Scan for the cell matching the given text and deliver its [X, Y] coordinate at center. 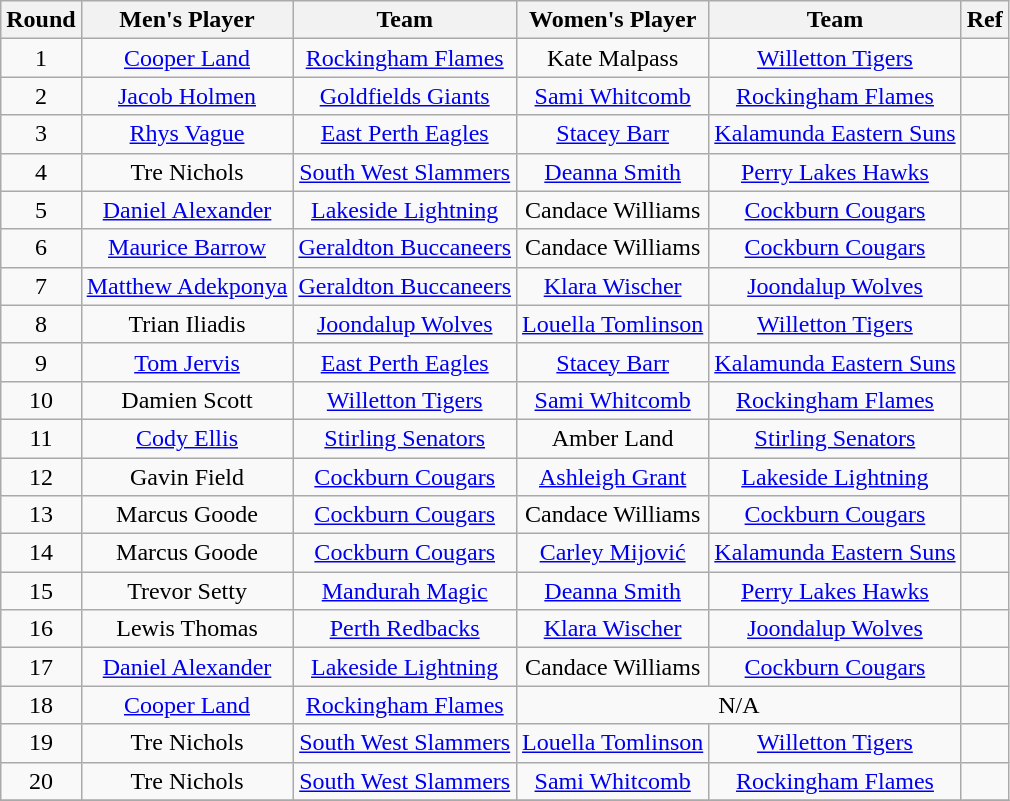
Round [41, 20]
3 [41, 134]
10 [41, 400]
18 [41, 705]
7 [41, 286]
17 [41, 667]
N/A [740, 705]
16 [41, 629]
Mandurah Magic [405, 591]
Rhys Vague [187, 134]
Ref [984, 20]
Trevor Setty [187, 591]
Carley Mijović [613, 553]
14 [41, 553]
Women's Player [613, 20]
Kate Malpass [613, 58]
Trian Iliadis [187, 324]
Men's Player [187, 20]
5 [41, 210]
Matthew Adekponya [187, 286]
8 [41, 324]
Goldfields Giants [405, 96]
Ashleigh Grant [613, 477]
4 [41, 172]
Maurice Barrow [187, 248]
1 [41, 58]
13 [41, 515]
19 [41, 743]
11 [41, 438]
15 [41, 591]
Tom Jervis [187, 362]
12 [41, 477]
Perth Redbacks [405, 629]
20 [41, 781]
Lewis Thomas [187, 629]
Gavin Field [187, 477]
Amber Land [613, 438]
Damien Scott [187, 400]
6 [41, 248]
9 [41, 362]
2 [41, 96]
Cody Ellis [187, 438]
Jacob Holmen [187, 96]
